Output the [X, Y] coordinate of the center of the cell containing the given text.  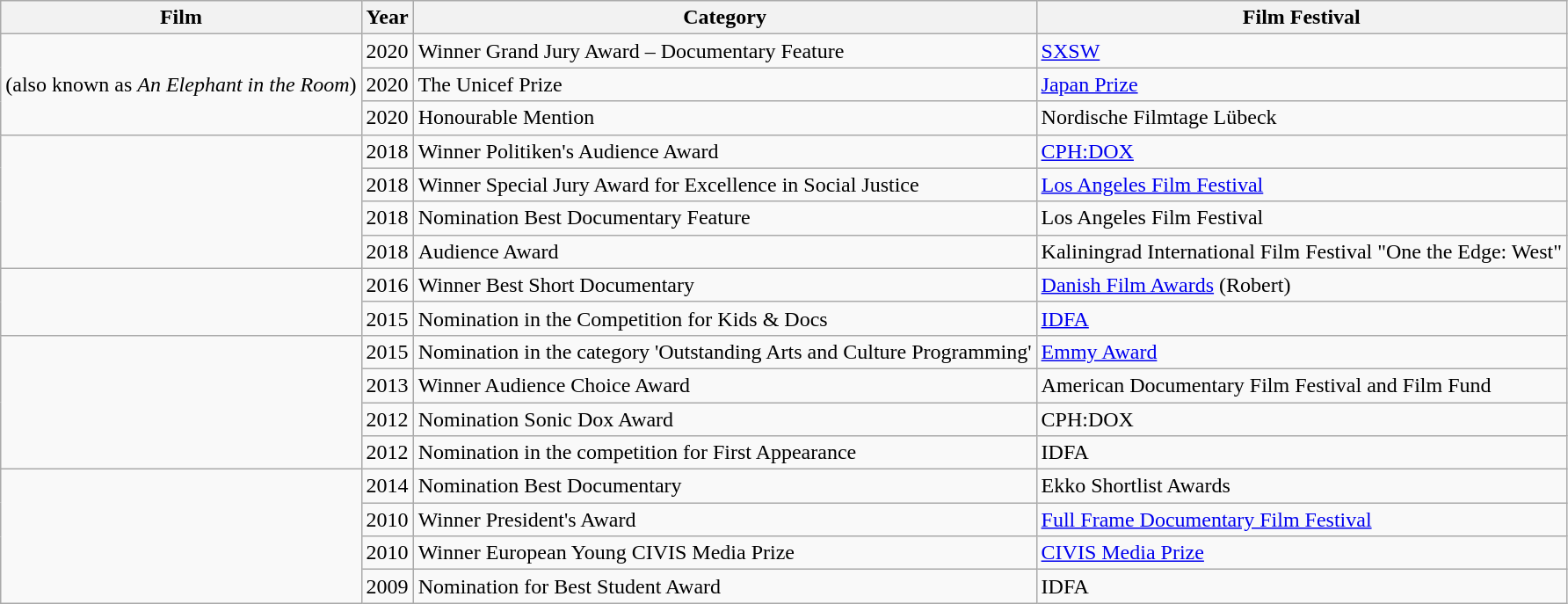
Winner Best Short Documentary [724, 285]
Nomination Best Documentary Feature [724, 218]
Ekko Shortlist Awards [1301, 486]
Kaliningrad International Film Festival "One the Edge: West" [1301, 251]
Winner President's Award [724, 520]
CIVIS Media Prize [1301, 553]
Year [387, 18]
Winner Special Jury Award for Excellence in Social Justice [724, 185]
Nordische Filmtage Lübeck [1301, 118]
Emmy Award [1301, 352]
Film [181, 18]
Nomination for Best Student Award [724, 586]
Full Frame Documentary Film Festival [1301, 520]
Nomination Sonic Dox Award [724, 419]
Nomination in the Competition for Kids & Docs [724, 318]
Category [724, 18]
(also known as An Elephant in the Room) [181, 84]
Audience Award [724, 251]
Danish Film Awards (Robert) [1301, 285]
Winner Grand Jury Award – Documentary Feature [724, 51]
Nomination in the competition for First Appearance [724, 453]
Winner Politiken's Audience Award [724, 151]
Nomination in the category 'Outstanding Arts and Culture Programming' [724, 352]
Nomination Best Documentary [724, 486]
2013 [387, 385]
2014 [387, 486]
The Unicef Prize [724, 84]
2009 [387, 586]
Winner Audience Choice Award [724, 385]
Japan Prize [1301, 84]
Honourable Mention [724, 118]
SXSW [1301, 51]
Winner European Young CIVIS Media Prize [724, 553]
American Documentary Film Festival and Film Fund [1301, 385]
Film Festival [1301, 18]
2016 [387, 285]
